Extract the (X, Y) coordinate from the center of the cell holding the provided text.  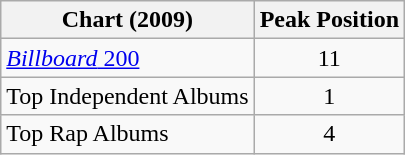
Billboard 200 (128, 58)
Top Rap Albums (128, 134)
1 (329, 96)
Top Independent Albums (128, 96)
Chart (2009) (128, 20)
Peak Position (329, 20)
11 (329, 58)
4 (329, 134)
